Capture the cell that displays the provided text and extract its (x, y) central coordinate. 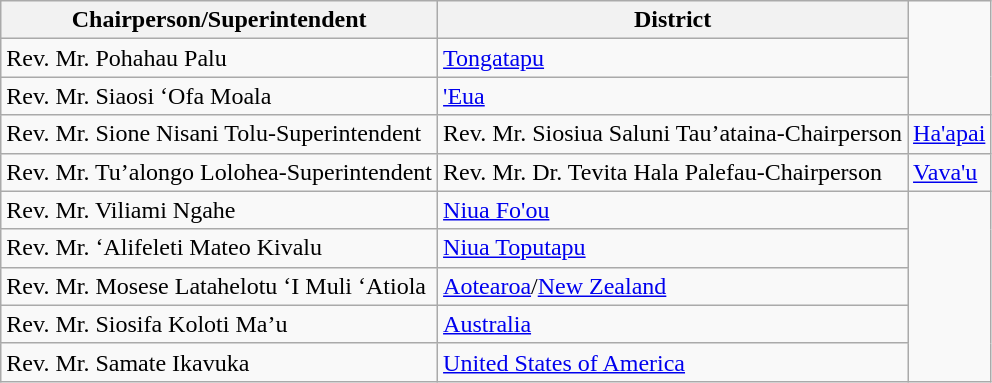
Rev. Mr. Samate Ikavuka (220, 362)
Aotearoa/New Zealand (673, 286)
Rev. Mr. Siosifa Koloti Ma’u (220, 324)
United States of America (673, 362)
Niua Toputapu (673, 248)
District (673, 20)
Australia (673, 324)
Rev. Mr. ‘Alifeleti Mateo Kivalu (220, 248)
Rev. Mr. Mosese Latahelotu ‘I Muli ‘Atiola (220, 286)
Rev. Mr. Tu’alongo Lolohea-Superintendent (220, 172)
Chairperson/Superintendent (220, 20)
Ha'apai (950, 134)
Niua Fo'ou (673, 210)
Rev. Mr. Viliami Ngahe (220, 210)
Rev. Mr. Siosiua Saluni Tau’ataina-Chairperson (673, 134)
Tongatapu (673, 58)
Rev. Mr. Pohahau Palu (220, 58)
Rev. Mr. Siaosi ‘Ofa Moala (220, 96)
Vava'u (950, 172)
Rev. Mr. Sione Nisani Tolu-Superintendent (220, 134)
Rev. Mr. Dr. Tevita Hala Palefau-Chairperson (673, 172)
'Eua (673, 96)
